Find where the given text appears and provide that cell's center as (X, Y) coordinate. 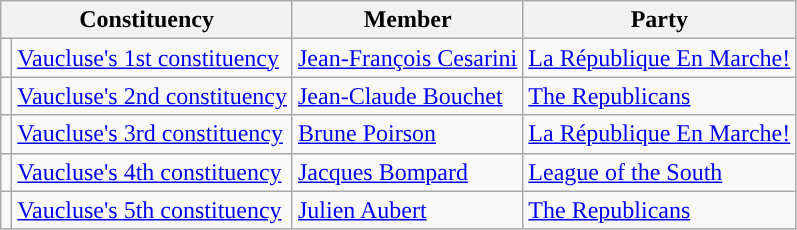
Vaucluse's 2nd constituency (152, 96)
Jean-François Cesarini (407, 58)
Member (407, 20)
Vaucluse's 1st constituency (152, 58)
Party (660, 20)
Constituency (147, 20)
Brune Poirson (407, 134)
Vaucluse's 5th constituency (152, 210)
Vaucluse's 4th constituency (152, 172)
League of the South (660, 172)
Vaucluse's 3rd constituency (152, 134)
Julien Aubert (407, 210)
Jacques Bompard (407, 172)
Jean-Claude Bouchet (407, 96)
